Return (x, y) of the center of cell containing provided text 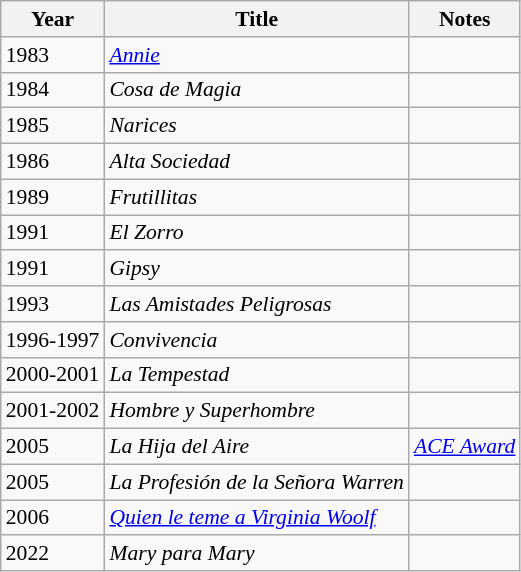
Las Amistades Peligrosas (256, 304)
Title (256, 19)
1996-1997 (53, 340)
1986 (53, 162)
2000-2001 (53, 375)
Quien le teme a Virginia Woolf (256, 518)
1984 (53, 90)
Notes (464, 19)
Mary para Mary (256, 554)
El Zorro (256, 233)
Alta Sociedad (256, 162)
La Tempestad (256, 375)
1993 (53, 304)
La Hija del Aire (256, 447)
Narices (256, 126)
Year (53, 19)
Gipsy (256, 269)
2022 (53, 554)
Cosa de Magia (256, 90)
1983 (53, 55)
Convivencia (256, 340)
1989 (53, 197)
2001-2002 (53, 411)
1985 (53, 126)
ACE Award (464, 447)
Hombre y Superhombre (256, 411)
Frutillitas (256, 197)
La Profesión de la Señora Warren (256, 482)
2006 (53, 518)
Annie (256, 55)
